Locate the cell with the specified text and output its (x, y) center coordinate. 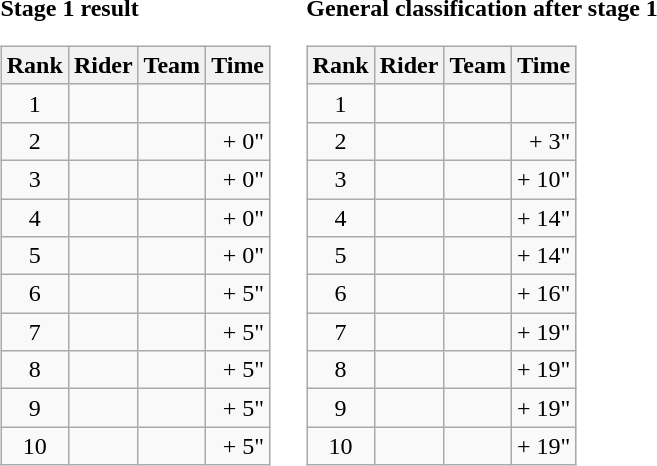
+ 10" (543, 179)
+ 3" (543, 141)
+ 16" (543, 294)
